From the cell containing the given text, extract its center point as [x, y] coordinate. 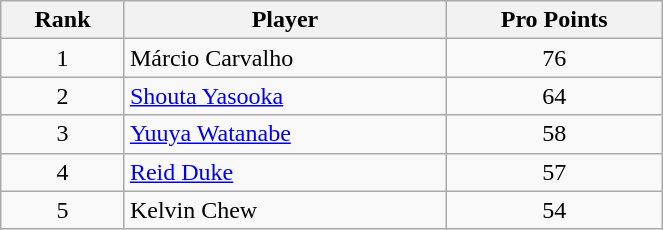
76 [554, 58]
5 [63, 210]
58 [554, 134]
54 [554, 210]
4 [63, 172]
Kelvin Chew [284, 210]
Márcio Carvalho [284, 58]
Shouta Yasooka [284, 96]
Reid Duke [284, 172]
Yuuya Watanabe [284, 134]
1 [63, 58]
3 [63, 134]
2 [63, 96]
Player [284, 20]
Rank [63, 20]
57 [554, 172]
Pro Points [554, 20]
64 [554, 96]
